Output the [X, Y] coordinate of the center of the cell containing the given text.  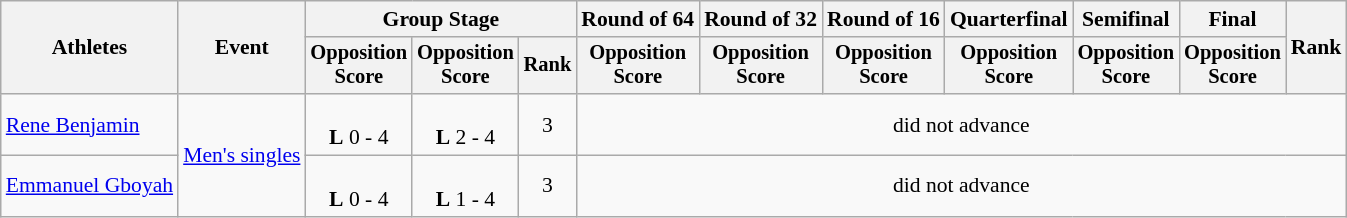
L 1 - 4 [466, 186]
Quarterfinal [1009, 19]
Final [1232, 19]
Emmanuel Gboyah [90, 186]
Group Stage [440, 19]
Round of 32 [760, 19]
Rene Benjamin [90, 124]
Round of 64 [638, 19]
Men's singles [242, 155]
L 2 - 4 [466, 124]
Athletes [90, 48]
Event [242, 48]
Semifinal [1126, 19]
Round of 16 [884, 19]
